Scan for the cell matching the given text and deliver its [X, Y] coordinate at center. 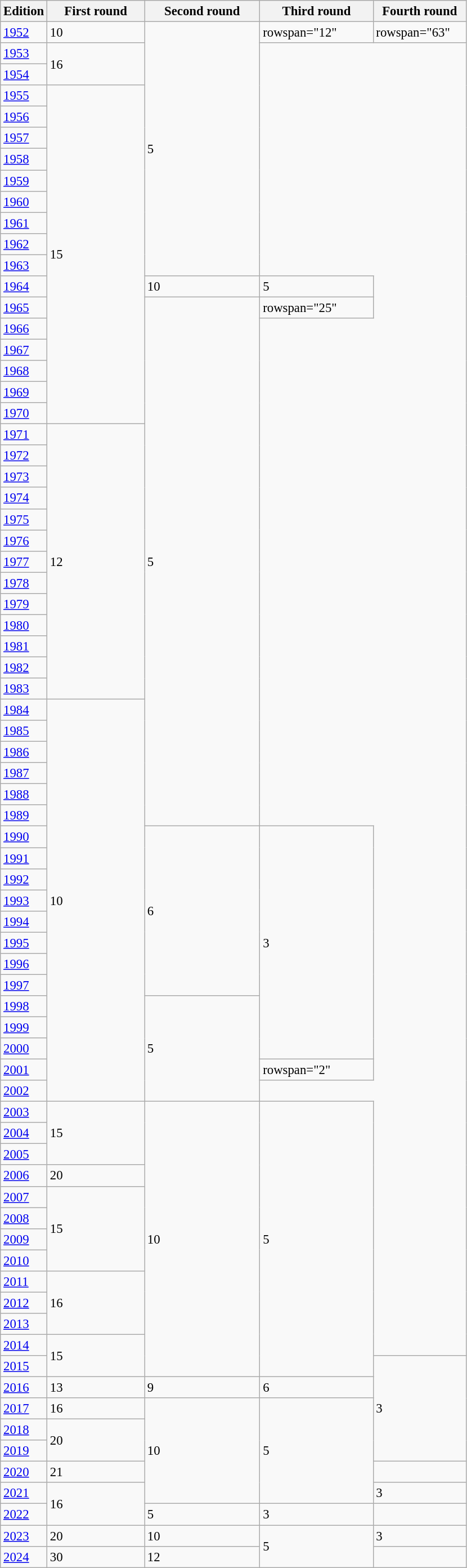
1987 [24, 773]
2009 [24, 1239]
2012 [24, 1303]
2015 [24, 1366]
1975 [24, 519]
1980 [24, 625]
1979 [24, 604]
1974 [24, 498]
1965 [24, 308]
2005 [24, 1155]
2021 [24, 1493]
2020 [24, 1472]
First round [96, 11]
1969 [24, 393]
Edition [24, 11]
1995 [24, 943]
1959 [24, 181]
2016 [24, 1388]
1986 [24, 752]
1983 [24, 689]
1982 [24, 667]
1994 [24, 921]
1964 [24, 287]
2006 [24, 1176]
2011 [24, 1282]
1963 [24, 265]
rowspan="2" [316, 1070]
2001 [24, 1070]
1957 [24, 138]
1973 [24, 477]
2007 [24, 1197]
2002 [24, 1091]
1955 [24, 96]
1972 [24, 456]
2013 [24, 1324]
2018 [24, 1430]
Second round [203, 11]
rowspan="25" [316, 308]
1999 [24, 1027]
1977 [24, 562]
rowspan="63" [420, 33]
2003 [24, 1112]
Fourth round [420, 11]
rowspan="12" [316, 33]
1958 [24, 159]
1968 [24, 371]
1988 [24, 795]
21 [96, 1472]
2004 [24, 1133]
Third round [316, 11]
1996 [24, 964]
1961 [24, 223]
1998 [24, 1006]
1992 [24, 879]
1991 [24, 858]
1989 [24, 816]
30 [96, 1557]
1956 [24, 117]
1970 [24, 413]
1971 [24, 435]
2024 [24, 1557]
1993 [24, 901]
2014 [24, 1345]
13 [96, 1388]
1953 [24, 54]
1962 [24, 244]
2017 [24, 1409]
2019 [24, 1451]
2008 [24, 1218]
1985 [24, 731]
1976 [24, 541]
2023 [24, 1536]
1967 [24, 350]
1952 [24, 33]
1978 [24, 583]
2010 [24, 1260]
9 [203, 1388]
2000 [24, 1049]
1966 [24, 329]
1960 [24, 202]
1990 [24, 837]
1981 [24, 647]
2022 [24, 1514]
1954 [24, 75]
1997 [24, 985]
1984 [24, 710]
